Provide the [X, Y] coordinate of the cell's center where the given text is located.  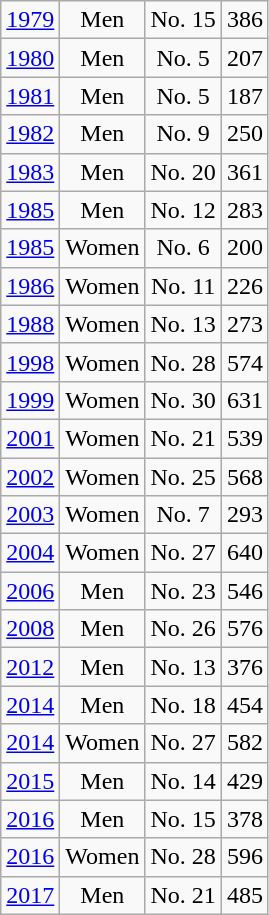
No. 20 [183, 172]
No. 23 [183, 591]
1983 [30, 172]
1982 [30, 134]
2001 [30, 438]
No. 14 [183, 781]
2008 [30, 629]
568 [244, 477]
640 [244, 553]
361 [244, 172]
293 [244, 515]
582 [244, 743]
1980 [30, 58]
1998 [30, 362]
273 [244, 324]
376 [244, 667]
No. 6 [183, 248]
283 [244, 210]
596 [244, 857]
631 [244, 400]
No. 9 [183, 134]
2004 [30, 553]
1981 [30, 96]
No. 11 [183, 286]
No. 12 [183, 210]
No. 30 [183, 400]
207 [244, 58]
2015 [30, 781]
378 [244, 819]
No. 7 [183, 515]
2002 [30, 477]
2003 [30, 515]
1988 [30, 324]
1979 [30, 20]
2012 [30, 667]
200 [244, 248]
1986 [30, 286]
187 [244, 96]
454 [244, 705]
No. 18 [183, 705]
No. 26 [183, 629]
485 [244, 895]
539 [244, 438]
429 [244, 781]
1999 [30, 400]
546 [244, 591]
226 [244, 286]
386 [244, 20]
2017 [30, 895]
576 [244, 629]
No. 25 [183, 477]
574 [244, 362]
2006 [30, 591]
250 [244, 134]
